Pinpoint the cell where the given text exists, returning its [X, Y] midpoint coordinate. 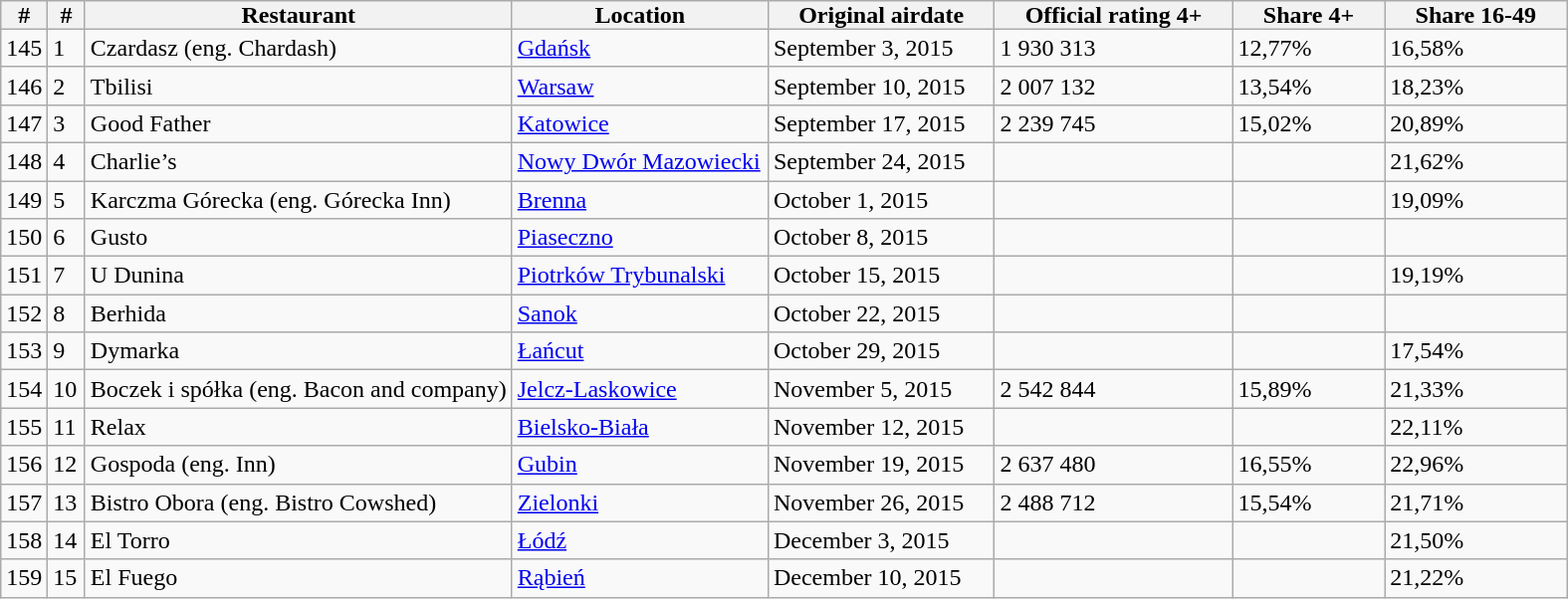
September 24, 2015 [880, 161]
21,71% [1475, 502]
Share 16-49 [1475, 15]
2 239 745 [1113, 123]
22,11% [1475, 427]
Boczek i spółka (eng. Bacon and company) [299, 389]
13 [67, 502]
21,62% [1475, 161]
October 29, 2015 [880, 351]
November 12, 2015 [880, 427]
8 [67, 313]
151 [24, 276]
Piotrków Trybunalski [639, 276]
1 [67, 48]
El Fuego [299, 578]
20,89% [1475, 123]
October 15, 2015 [880, 276]
Nowy Dwór Mazowiecki [639, 161]
16,55% [1308, 465]
147 [24, 123]
November 26, 2015 [880, 502]
1 930 313 [1113, 48]
Rąbień [639, 578]
U Dunina [299, 276]
6 [67, 238]
El Torro [299, 540]
2 488 712 [1113, 502]
Sanok [639, 313]
154 [24, 389]
September 3, 2015 [880, 48]
10 [67, 389]
October 1, 2015 [880, 200]
2 007 132 [1113, 86]
2 [67, 86]
December 10, 2015 [880, 578]
Restaurant [299, 15]
Berhida [299, 313]
12,77% [1308, 48]
158 [24, 540]
Official rating 4+ [1113, 15]
Share 4+ [1308, 15]
152 [24, 313]
Katowice [639, 123]
Jelcz-Laskowice [639, 389]
13,54% [1308, 86]
Łańcut [639, 351]
Relax [299, 427]
3 [67, 123]
7 [67, 276]
December 3, 2015 [880, 540]
9 [67, 351]
145 [24, 48]
September 10, 2015 [880, 86]
Location [639, 15]
148 [24, 161]
Good Father [299, 123]
15 [67, 578]
146 [24, 86]
Charlie’s [299, 161]
Czardasz (eng. Chardash) [299, 48]
5 [67, 200]
October 22, 2015 [880, 313]
22,96% [1475, 465]
15,54% [1308, 502]
2 542 844 [1113, 389]
153 [24, 351]
October 8, 2015 [880, 238]
17,54% [1475, 351]
19,19% [1475, 276]
Bistro Obora (eng. Bistro Cowshed) [299, 502]
14 [67, 540]
Zielonki [639, 502]
21,50% [1475, 540]
156 [24, 465]
Bielsko-Biała [639, 427]
Warsaw [639, 86]
Dymarka [299, 351]
Gubin [639, 465]
Karczma Górecka (eng. Górecka Inn) [299, 200]
Łódź [639, 540]
Tbilisi [299, 86]
Piaseczno [639, 238]
149 [24, 200]
November 5, 2015 [880, 389]
16,58% [1475, 48]
4 [67, 161]
Gdańsk [639, 48]
September 17, 2015 [880, 123]
157 [24, 502]
21,33% [1475, 389]
November 19, 2015 [880, 465]
19,09% [1475, 200]
11 [67, 427]
150 [24, 238]
15,89% [1308, 389]
18,23% [1475, 86]
21,22% [1475, 578]
Brenna [639, 200]
Gusto [299, 238]
Original airdate [880, 15]
2 637 480 [1113, 465]
159 [24, 578]
15,02% [1308, 123]
155 [24, 427]
12 [67, 465]
Gospoda (eng. Inn) [299, 465]
